Detect which cell encompasses the target text, then output its [X, Y] center coordinate. 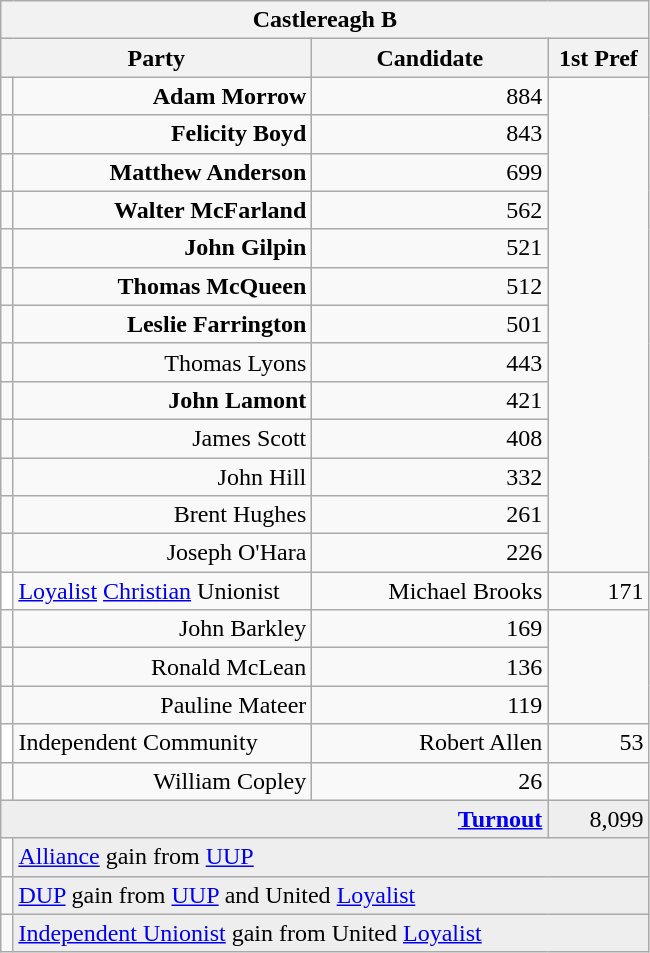
John Barkley [162, 629]
Turnout [274, 819]
Joseph O'Hara [162, 553]
DUP gain from UUP and United Loyalist [331, 895]
Felicity Boyd [162, 134]
Pauline Mateer [162, 705]
Castlereagh B [325, 20]
261 [430, 515]
119 [430, 705]
1st Pref [598, 58]
169 [430, 629]
26 [430, 781]
521 [430, 248]
171 [598, 591]
Thomas Lyons [162, 362]
408 [430, 438]
William Copley [162, 781]
John Hill [162, 477]
Walter McFarland [162, 210]
Robert Allen [430, 743]
John Gilpin [162, 248]
Thomas McQueen [162, 286]
332 [430, 477]
Brent Hughes [162, 515]
136 [430, 667]
Candidate [430, 58]
Independent Community [162, 743]
884 [430, 96]
Adam Morrow [162, 96]
53 [598, 743]
699 [430, 172]
James Scott [162, 438]
Independent Unionist gain from United Loyalist [331, 933]
226 [430, 553]
421 [430, 400]
8,099 [598, 819]
Leslie Farrington [162, 324]
562 [430, 210]
Michael Brooks [430, 591]
843 [430, 134]
Party [156, 58]
443 [430, 362]
Alliance gain from UUP [331, 857]
Ronald McLean [162, 667]
501 [430, 324]
512 [430, 286]
Loyalist Christian Unionist [162, 591]
John Lamont [162, 400]
Matthew Anderson [162, 172]
